Pinpoint the cell where the given text exists, returning its (X, Y) midpoint coordinate. 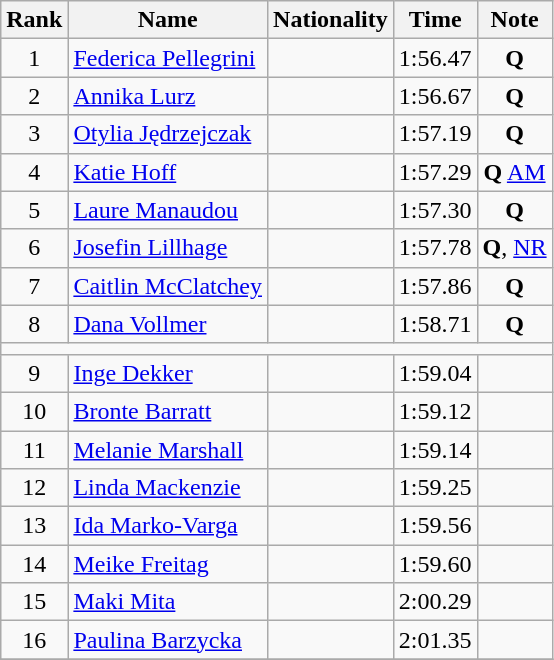
5 (34, 210)
Rank (34, 20)
2:00.29 (435, 602)
Ida Marko-Varga (168, 526)
6 (34, 248)
1:59.14 (435, 449)
1 (34, 58)
1:58.71 (435, 324)
Maki Mita (168, 602)
Nationality (331, 20)
Dana Vollmer (168, 324)
1:56.67 (435, 96)
8 (34, 324)
Otylia Jędrzejczak (168, 134)
3 (34, 134)
Time (435, 20)
13 (34, 526)
7 (34, 286)
12 (34, 488)
15 (34, 602)
1:59.56 (435, 526)
Q AM (514, 172)
1:57.29 (435, 172)
2:01.35 (435, 640)
1:56.47 (435, 58)
Inge Dekker (168, 373)
1:57.78 (435, 248)
1:57.19 (435, 134)
1:59.12 (435, 411)
14 (34, 564)
Name (168, 20)
16 (34, 640)
1:59.25 (435, 488)
Melanie Marshall (168, 449)
10 (34, 411)
Federica Pellegrini (168, 58)
4 (34, 172)
Note (514, 20)
Caitlin McClatchey (168, 286)
Josefin Lillhage (168, 248)
Bronte Barratt (168, 411)
Annika Lurz (168, 96)
1:57.30 (435, 210)
Katie Hoff (168, 172)
9 (34, 373)
Linda Mackenzie (168, 488)
Meike Freitag (168, 564)
1:57.86 (435, 286)
1:59.04 (435, 373)
1:59.60 (435, 564)
Paulina Barzycka (168, 640)
Laure Manaudou (168, 210)
2 (34, 96)
Q, NR (514, 248)
11 (34, 449)
